Identify which cell holds the provided text, then report its (X, Y) central coordinate. 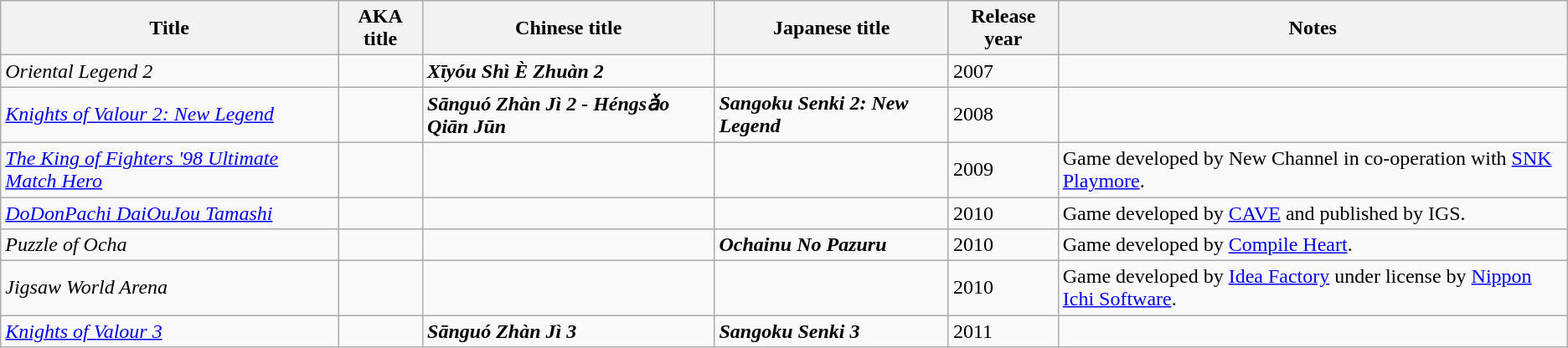
DoDonPachi DaiOuJou Tamashi (169, 213)
Jigsaw World Arena (169, 288)
Game developed by New Channel in co-operation with SNK Playmore. (1313, 169)
Chinese title (569, 28)
Title (169, 28)
Oriental Legend 2 (169, 71)
Notes (1313, 28)
2009 (1003, 169)
Game developed by Compile Heart. (1313, 245)
Knights of Valour 2: New Legend (169, 115)
Game developed by CAVE and published by IGS. (1313, 213)
Ochainu No Pazuru (832, 245)
Japanese title (832, 28)
2007 (1003, 71)
AKA title (380, 28)
The King of Fighters '98 Ultimate Match Hero (169, 169)
Sangoku Senki 2: New Legend (832, 115)
Sānguó Zhàn Jì 2 - Héngsǎo Qiān Jūn (569, 115)
2008 (1003, 115)
Xīyóu Shì È Zhuàn 2 (569, 71)
Game developed by Idea Factory under license by Nippon Ichi Software. (1313, 288)
Release year (1003, 28)
Sānguó Zhàn Jì 3 (569, 331)
Knights of Valour 3 (169, 331)
Sangoku Senki 3 (832, 331)
2011 (1003, 331)
Puzzle of Ocha (169, 245)
